Extract the (x, y) coordinate from the center of the cell holding the provided text.  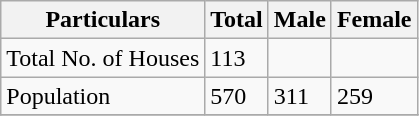
311 (300, 96)
Total (237, 20)
Total No. of Houses (103, 58)
Particulars (103, 20)
Population (103, 96)
Female (374, 20)
259 (374, 96)
113 (237, 58)
Male (300, 20)
570 (237, 96)
